Extract the (x, y) coordinate from the center of the cell holding the provided text.  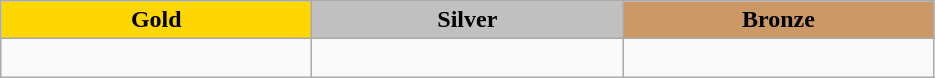
Bronze (778, 20)
Silver (468, 20)
Gold (156, 20)
